From the cell containing the given text, extract its center point as [X, Y] coordinate. 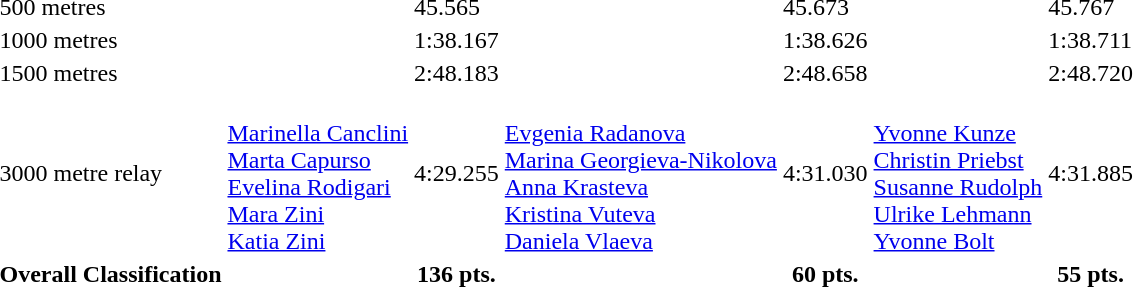
Yvonne KunzeChristin PriebstSusanne RudolphUlrike LehmannYvonne Bolt [958, 174]
4:29.255 [457, 174]
2:48.658 [825, 73]
2:48.183 [457, 73]
1:38.167 [457, 40]
Marinella CancliniMarta CapursoEvelina RodigariMara ZiniKatia Zini [318, 174]
4:31.030 [825, 174]
Evgenia RadanovaMarina Georgieva-NikolovaAnna KrastevaKristina VutevaDaniela Vlaeva [640, 174]
1:38.626 [825, 40]
